Return [X, Y] of the center of cell containing provided text 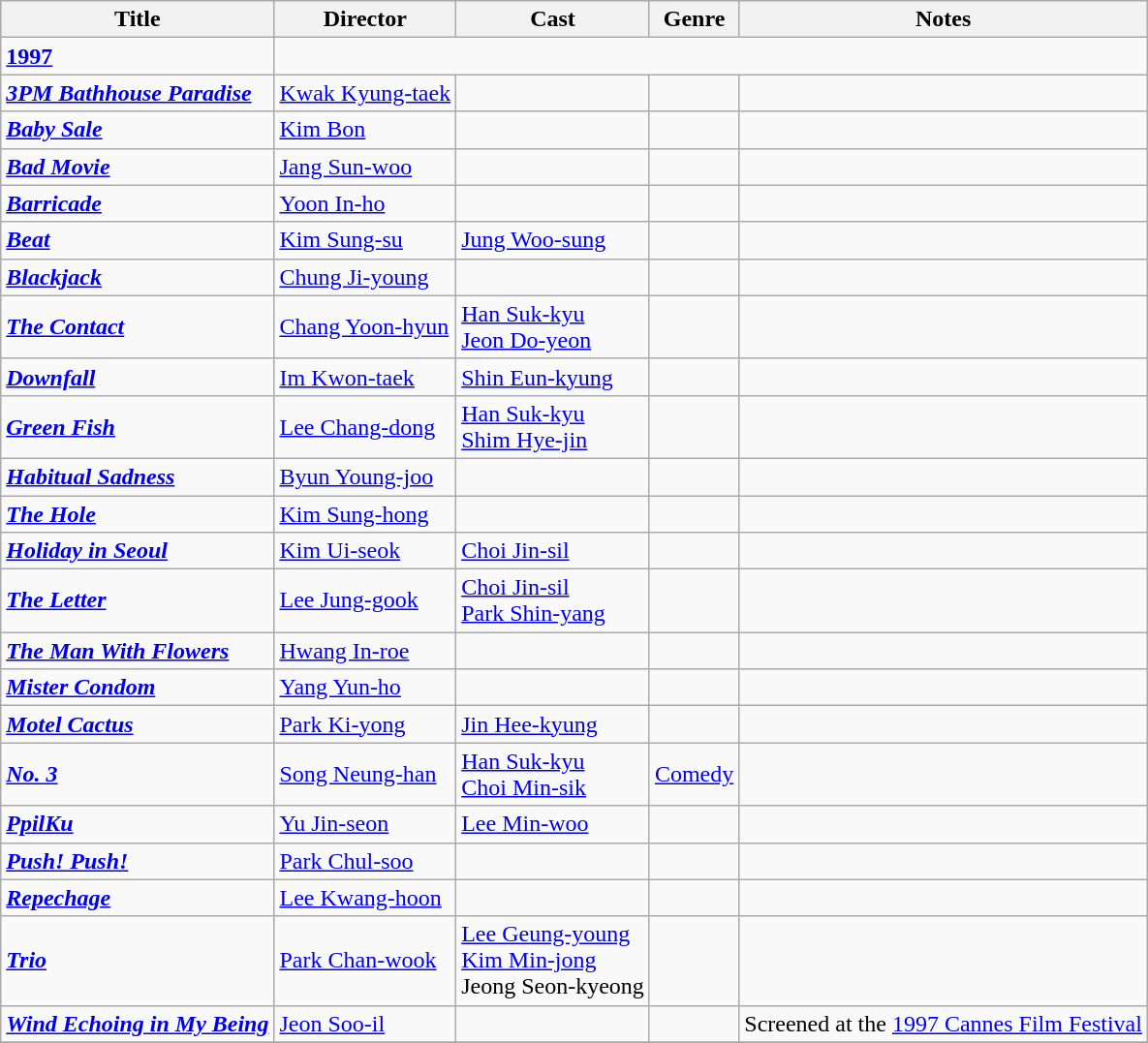
Park Chul-soo [365, 861]
Trio [138, 961]
Yoon In-ho [365, 203]
The Contact [138, 327]
Title [138, 19]
Park Chan-wook [365, 961]
Lee Jung-gook [365, 600]
Notes [944, 19]
Screened at the 1997 Cannes Film Festival [944, 1024]
Lee Geung-youngKim Min-jongJeong Seon-kyeong [553, 961]
The Hole [138, 514]
Downfall [138, 377]
Han Suk-kyuShim Hye-jin [553, 426]
Mister Condom [138, 688]
Kim Ui-seok [365, 551]
Im Kwon-taek [365, 377]
Hwang In-roe [365, 651]
Push! Push! [138, 861]
Yang Yun-ho [365, 688]
Lee Chang-dong [365, 426]
Blackjack [138, 277]
Shin Eun-kyung [553, 377]
Wind Echoing in My Being [138, 1024]
Lee Kwang-hoon [365, 898]
Baby Sale [138, 130]
Jeon Soo-il [365, 1024]
Kim Bon [365, 130]
Jung Woo-sung [553, 240]
Choi Jin-silPark Shin-yang [553, 600]
Director [365, 19]
Kim Sung-hong [365, 514]
Green Fish [138, 426]
Motel Cactus [138, 724]
Genre [694, 19]
1997 [138, 56]
Kwak Kyung-taek [365, 93]
PpilKu [138, 824]
Jin Hee-kyung [553, 724]
Lee Min-woo [553, 824]
Comedy [694, 775]
Choi Jin-sil [553, 551]
The Letter [138, 600]
Repechage [138, 898]
No. 3 [138, 775]
3PM Bathhouse Paradise [138, 93]
Cast [553, 19]
Chung Ji-young [365, 277]
Song Neung-han [365, 775]
Habitual Sadness [138, 476]
Kim Sung-su [365, 240]
Barricade [138, 203]
Chang Yoon-hyun [365, 327]
Beat [138, 240]
The Man With Flowers [138, 651]
Bad Movie [138, 167]
Yu Jin-seon [365, 824]
Han Suk-kyuJeon Do-yeon [553, 327]
Byun Young-joo [365, 476]
Holiday in Seoul [138, 551]
Han Suk-kyuChoi Min-sik [553, 775]
Park Ki-yong [365, 724]
Jang Sun-woo [365, 167]
